Provide the [x, y] coordinate of the cell's center where the given text is located.  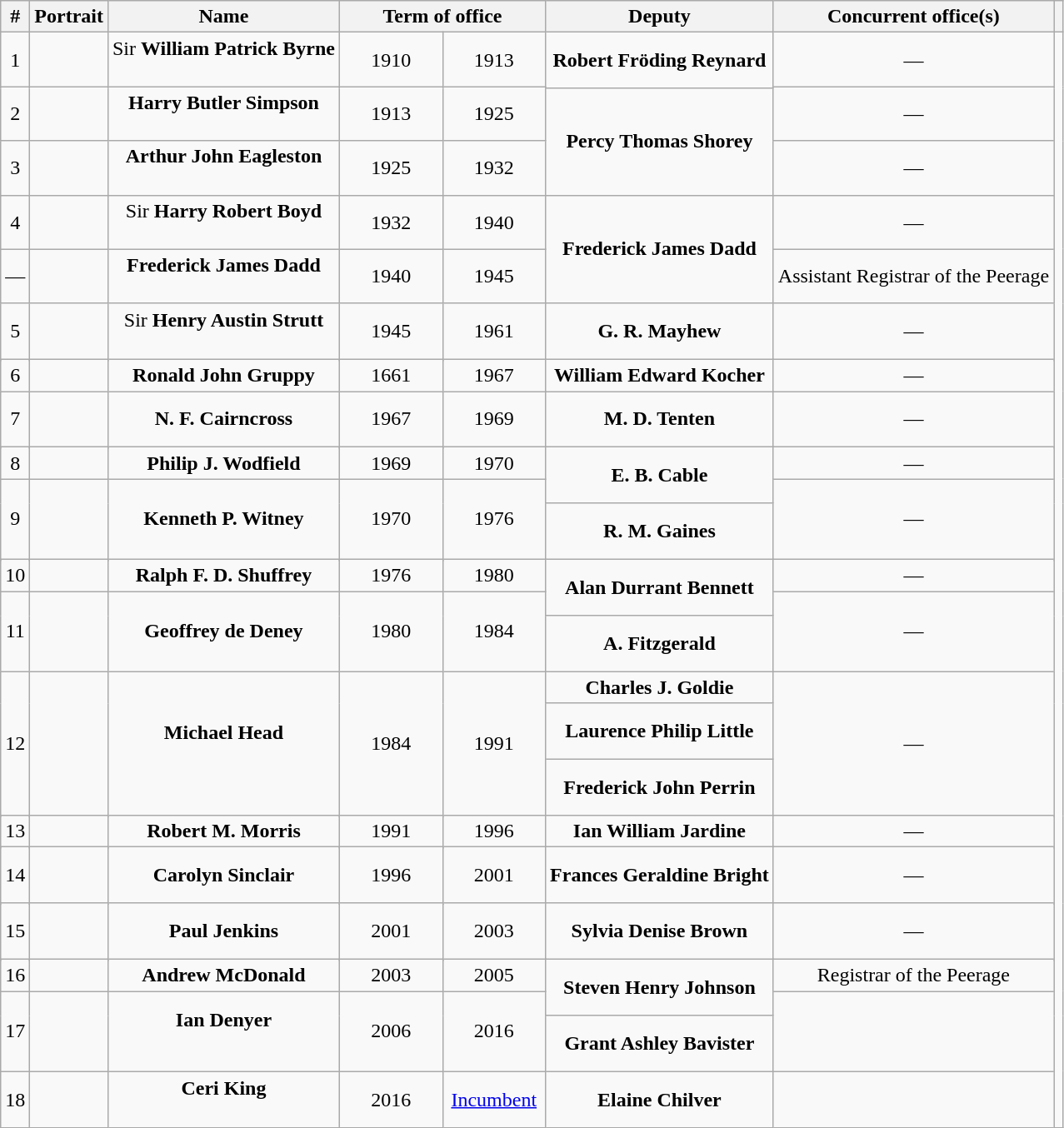
2006 [391, 1031]
Alan Durrant Bennett [660, 586]
R. M. Gaines [660, 532]
Michael Head [223, 743]
7 [15, 420]
M. D. Tenten [660, 420]
Deputy [660, 17]
Registrar of the Peerage [913, 975]
6 [15, 375]
1910 [391, 60]
4 [15, 222]
10 [15, 575]
Elaine Chilver [660, 1100]
16 [15, 975]
Concurrent office(s) [913, 17]
5 [15, 332]
G. R. Mayhew [660, 332]
Assistant Registrar of the Peerage [913, 277]
Ian William Jardine [660, 831]
Sir William Patrick Byrne [223, 60]
1961 [494, 332]
William Edward Kocher [660, 375]
Term of office [442, 17]
Sir Harry Robert Boyd [223, 222]
Geoffrey de Deney [223, 631]
11 [15, 631]
Ceri King [223, 1100]
Laurence Philip Little [660, 731]
13 [15, 831]
N. F. Cairncross [223, 420]
Percy Thomas Shorey [660, 142]
Steven Henry Johnson [660, 986]
Sir Henry Austin Strutt [223, 332]
Grant Ashley Bavister [660, 1043]
Ralph F. D. Shuffrey [223, 575]
E. B. Cable [660, 475]
Philip J. Wodfield [223, 463]
A. Fitzgerald [660, 643]
Carolyn Sinclair [223, 875]
14 [15, 875]
8 [15, 463]
# [15, 17]
18 [15, 1100]
2 [15, 113]
Robert M. Morris [223, 831]
Frederick John Perrin [660, 786]
Frances Geraldine Bright [660, 875]
Charles J. Goldie [660, 687]
3 [15, 168]
Ian Denyer [223, 1031]
Name [223, 17]
Sylvia Denise Brown [660, 931]
Andrew McDonald [223, 975]
1661 [391, 375]
Kenneth P. Witney [223, 520]
1 [15, 60]
Portrait [69, 17]
Paul Jenkins [223, 931]
Incumbent [494, 1100]
12 [15, 743]
Arthur John Eagleston [223, 168]
17 [15, 1031]
15 [15, 931]
Ronald John Gruppy [223, 375]
9 [15, 520]
Harry Butler Simpson [223, 113]
2005 [494, 975]
Robert Fröding Reynard [660, 60]
